For the text-containing cell, return its midpoint in (X, Y) coordinate format. 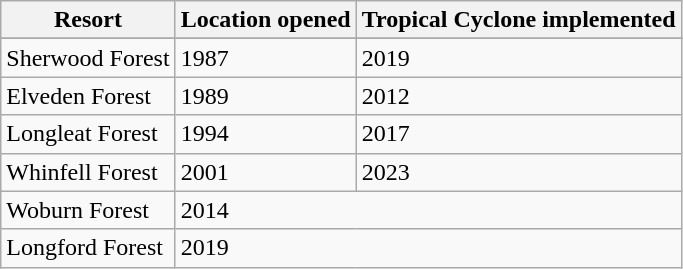
2014 (428, 210)
Location opened (266, 20)
2017 (518, 134)
2012 (518, 96)
1987 (266, 58)
Tropical Cyclone implemented (518, 20)
Longford Forest (88, 248)
Sherwood Forest (88, 58)
1994 (266, 134)
Elveden Forest (88, 96)
2023 (518, 172)
Whinfell Forest (88, 172)
1989 (266, 96)
Resort (88, 20)
Longleat Forest (88, 134)
2001 (266, 172)
Woburn Forest (88, 210)
